Return the (x, y) coordinate for the center point of the cell that contains the specified text.  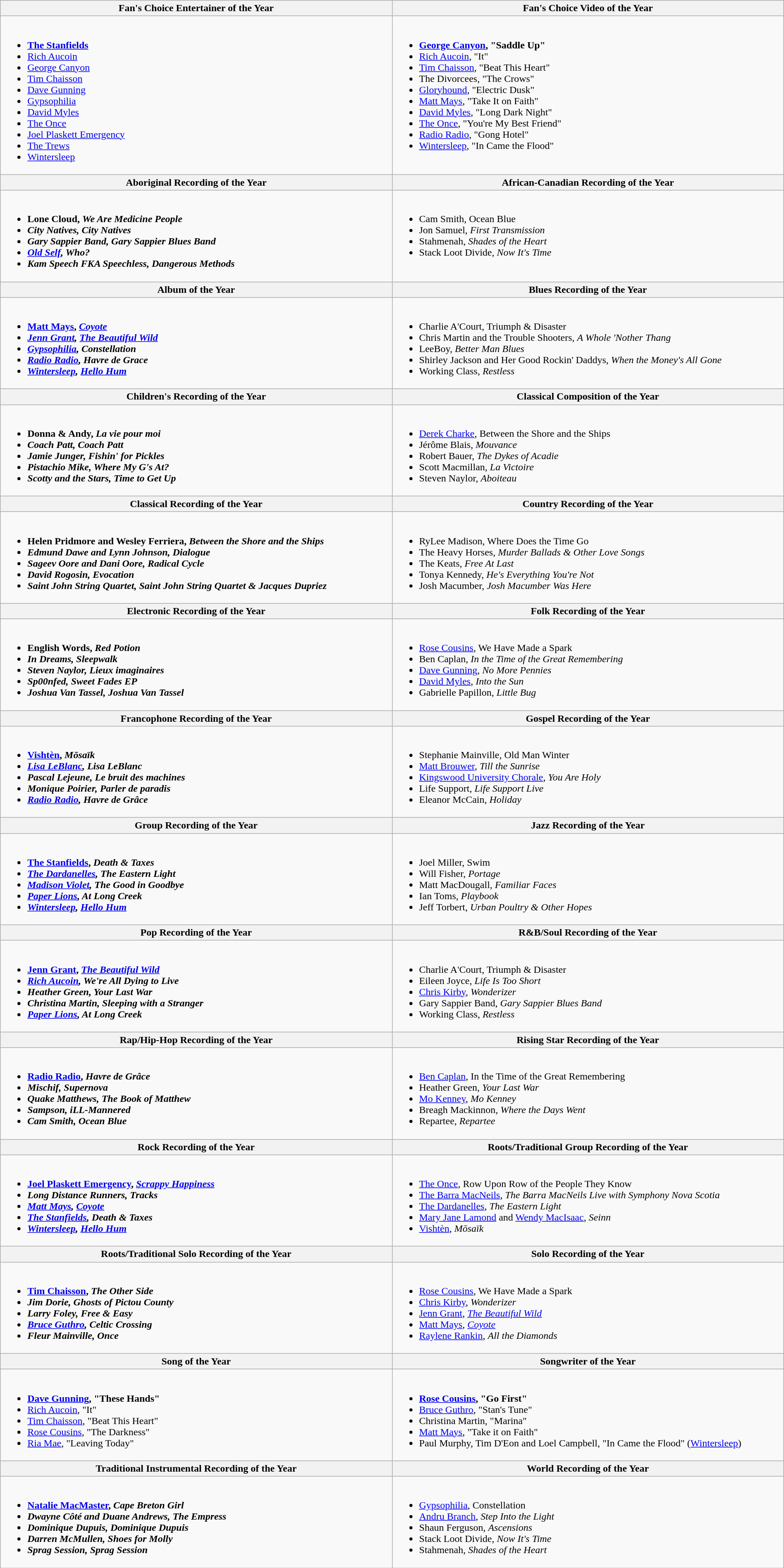
Francophone Recording of the Year (196, 718)
Song of the Year (196, 1361)
Joel Miller, SwimWill Fisher, PortageMatt MacDougall, Familiar FacesIan Toms, PlaybookJeff Torbert, Urban Poultry & Other Hopes (588, 879)
Cam Smith, Ocean BlueJon Samuel, First TransmissionStahmenah, Shades of the HeartStack Loot Divide, Now It's Time (588, 236)
R&B/Soul Recording of the Year (588, 933)
Rock Recording of the Year (196, 1147)
Fan's Choice Video of the Year (588, 8)
Classical Composition of the Year (588, 397)
Rose Cousins, We Have Made a SparkChris Kirby, WonderizerJenn Grant, The Beautiful WildMatt Mays, CoyoteRaylene Rankin, All the Diamonds (588, 1308)
Tim Chaisson, The Other SideJim Dorie, Ghosts of Pictou CountyLarry Foley, Free & EasyBruce Guthro, Celtic CrossingFleur Mainville, Once (196, 1308)
Children's Recording of the Year (196, 397)
Traditional Instrumental Recording of the Year (196, 1468)
African-Canadian Recording of the Year (588, 182)
Group Recording of the Year (196, 826)
English Words, Red PotionIn Dreams, SleepwalkSteven Naylor, Lieux imaginairesSp00nfed, Sweet Fades EPJoshua Van Tassel, Joshua Van Tassel (196, 664)
Songwriter of the Year (588, 1361)
The StanfieldsRich AucoinGeorge CanyonTim ChaissonDave GunningGypsophiliaDavid MylesThe OnceJoel Plaskett EmergencyThe TrewsWintersleep (196, 95)
Album of the Year (196, 290)
Matt Mays, CoyoteJenn Grant, The Beautiful WildGypsophilia, ConstellationRadio Radio, Havre de GraceWintersleep, Hello Hum (196, 343)
The Stanfields, Death & TaxesThe Dardanelles, The Eastern LightMadison Violet, The Good in GoodbyePaper Lions, At Long CreekWintersleep, Hello Hum (196, 879)
Blues Recording of the Year (588, 290)
Folk Recording of the Year (588, 611)
Radio Radio, Havre de GrâceMischif, SupernovaQuake Matthews, The Book of MatthewSampson, iLL-ManneredCam Smith, Ocean Blue (196, 1094)
Fan's Choice Entertainer of the Year (196, 8)
Aboriginal Recording of the Year (196, 182)
Roots/Traditional Group Recording of the Year (588, 1147)
Country Recording of the Year (588, 504)
Pop Recording of the Year (196, 933)
Jazz Recording of the Year (588, 826)
Dave Gunning, "These Hands"Rich Aucoin, "It"Tim Chaisson, "Beat This Heart"Rose Cousins, "The Darkness"Ria Mae, "Leaving Today" (196, 1415)
Gypsophilia, ConstellationAndru Branch, Step Into the LightShaun Ferguson, AscensionsStack Loot Divide, Now It's TimeStahmenah, Shades of the Heart (588, 1522)
Gospel Recording of the Year (588, 718)
Rising Star Recording of the Year (588, 1040)
Roots/Traditional Solo Recording of the Year (196, 1254)
Classical Recording of the Year (196, 504)
Rap/Hip-Hop Recording of the Year (196, 1040)
Electronic Recording of the Year (196, 611)
Vishtèn, MōsaïkLisa LeBlanc, Lisa LeBlancPascal Lejeune, Le bruit des machinesMonique Poirier, Parler de paradisRadio Radio, Havre de Grâce (196, 772)
Solo Recording of the Year (588, 1254)
Joel Plaskett Emergency, Scrappy HappinessLong Distance Runners, TracksMatt Mays, CoyoteThe Stanfields, Death & TaxesWintersleep, Hello Hum (196, 1200)
World Recording of the Year (588, 1468)
